Locate the cell with the specified text and output its [X, Y] center coordinate. 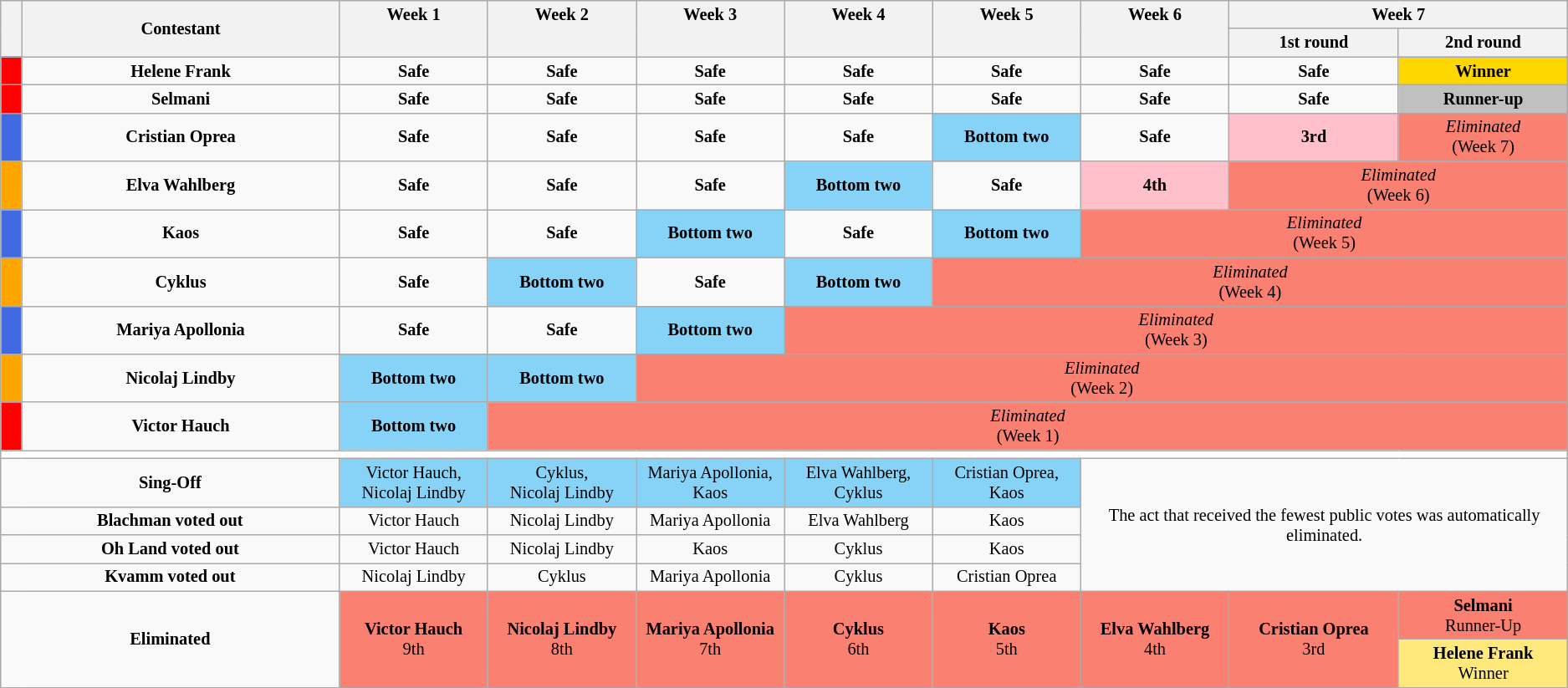
Eliminated [171, 639]
Runner-up [1484, 99]
Contestant [181, 28]
3rd [1315, 137]
Nicolaj Lindby8th [562, 639]
Mariya Apollonia,Kaos [711, 482]
SelmaniRunner-Up [1484, 615]
Cyklus,Nicolaj Lindby [562, 482]
Eliminated(Week 3) [1176, 330]
Week 4 [858, 28]
Week 7 [1398, 14]
Elva Wahlberg4th [1154, 639]
Cristian Oprea,Kaos [1007, 482]
Week 1 [413, 28]
Oh Land voted out [171, 549]
The act that received the fewest public votes was automatically eliminated. [1324, 525]
Eliminated(Week 4) [1250, 282]
Victor Hauch9th [413, 639]
Eliminated(Week 7) [1484, 137]
1st round [1315, 43]
Eliminated(Week 1) [1028, 426]
Eliminated(Week 5) [1324, 233]
Helene Frank [181, 71]
2nd round [1484, 43]
Eliminated(Week 2) [1102, 378]
Blachman voted out [171, 521]
Eliminated(Week 6) [1398, 186]
Winner [1484, 71]
Mariya Apollonia7th [711, 639]
Selmani [181, 99]
4th [1154, 186]
Week 5 [1007, 28]
Victor Hauch,Nicolaj Lindby [413, 482]
Cristian Oprea3rd [1315, 639]
Cyklus6th [858, 639]
Kvamm voted out [171, 577]
Elva Wahlberg,Cyklus [858, 482]
Kaos5th [1007, 639]
Week 2 [562, 28]
Week 6 [1154, 28]
Sing-Off [171, 482]
Helene FrankWinner [1484, 663]
Week 3 [711, 28]
